Output the (X, Y) coordinate of the center of the cell containing the given text.  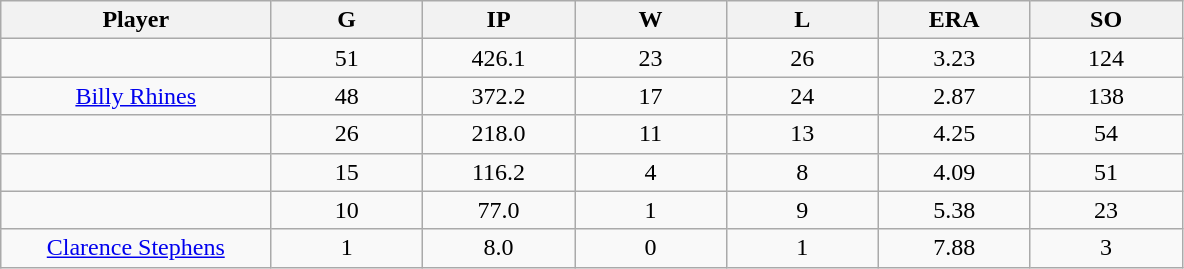
372.2 (499, 96)
13 (802, 134)
0 (650, 248)
116.2 (499, 172)
218.0 (499, 134)
138 (1106, 96)
2.87 (954, 96)
8.0 (499, 248)
4.25 (954, 134)
7.88 (954, 248)
4 (650, 172)
10 (347, 210)
9 (802, 210)
W (650, 20)
124 (1106, 58)
Billy Rhines (136, 96)
8 (802, 172)
48 (347, 96)
54 (1106, 134)
11 (650, 134)
IP (499, 20)
426.1 (499, 58)
17 (650, 96)
G (347, 20)
15 (347, 172)
Player (136, 20)
SO (1106, 20)
3 (1106, 248)
5.38 (954, 210)
3.23 (954, 58)
Clarence Stephens (136, 248)
4.09 (954, 172)
ERA (954, 20)
L (802, 20)
24 (802, 96)
77.0 (499, 210)
